Find where the given text appears and provide that cell's center as [x, y] coordinate. 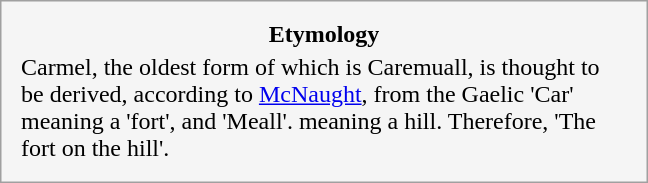
Etymology [324, 35]
